For the text-containing cell, return its midpoint in (X, Y) coordinate format. 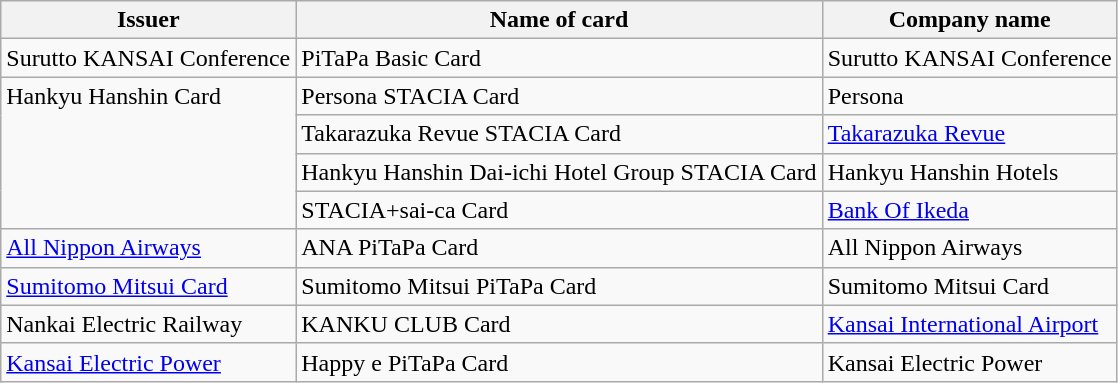
Bank Of Ikeda (970, 210)
Hankyu Hanshin Dai-ichi Hotel Group STACIA Card (559, 172)
Nankai Electric Railway (148, 324)
Sumitomo Mitsui PiTaPa Card (559, 286)
Hankyu Hanshin Card (148, 153)
Persona STACIA Card (559, 96)
Kansai International Airport (970, 324)
Takarazuka Revue (970, 134)
Takarazuka Revue STACIA Card (559, 134)
KANKU CLUB Card (559, 324)
Hankyu Hanshin Hotels (970, 172)
Happy e PiTaPa Card (559, 362)
Company name (970, 20)
PiTaPa Basic Card (559, 58)
Persona (970, 96)
STACIA+sai-ca Card (559, 210)
Name of card (559, 20)
ANA PiTaPa Card (559, 248)
Issuer (148, 20)
